Return the (X, Y) coordinate for the center point of the cell that contains the specified text.  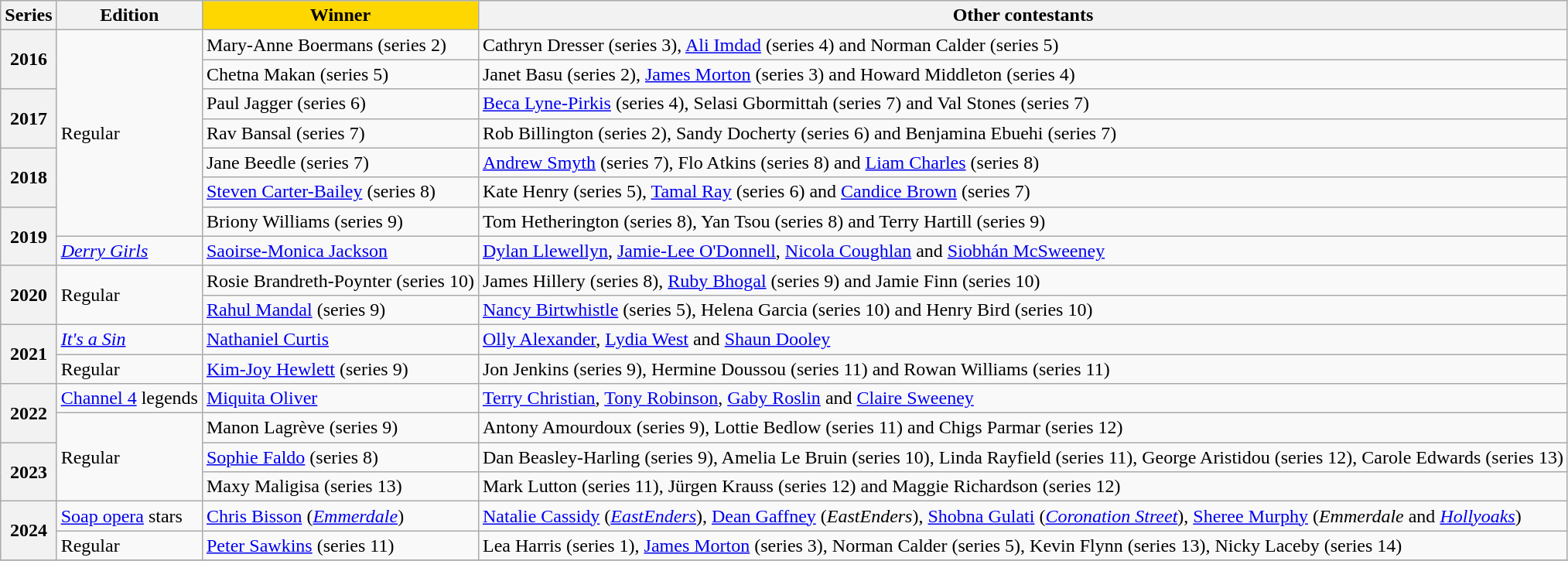
Janet Basu (series 2), James Morton (series 3) and Howard Middleton (series 4) (1023, 74)
2023 (29, 472)
Briony Williams (series 9) (340, 221)
Dan Beasley-Harling (series 9), Amelia Le Bruin (series 10), Linda Rayfield (series 11), George Aristidou (series 12), Carole Edwards (series 13) (1023, 457)
Chris Bisson (Emmerdale) (340, 516)
Saoirse-Monica Jackson (340, 251)
Rosie Brandreth-Poynter (series 10) (340, 280)
Derry Girls (129, 251)
2020 (29, 295)
Steven Carter-Bailey (series 8) (340, 192)
Chetna Makan (series 5) (340, 74)
Sophie Faldo (series 8) (340, 457)
Maxy Maligisa (series 13) (340, 487)
Mark Lutton (series 11), Jürgen Krauss (series 12) and Maggie Richardson (series 12) (1023, 487)
Antony Amourdoux (series 9), Lottie Bedlow (series 11) and Chigs Parmar (series 12) (1023, 428)
Rav Bansal (series 7) (340, 133)
Mary-Anne Boermans (series 2) (340, 45)
Natalie Cassidy (EastEnders), Dean Gaffney (EastEnders), Shobna Gulati (Coronation Street), Sheree Murphy (Emmerdale and Hollyoaks) (1023, 516)
2019 (29, 236)
Edition (129, 15)
Jane Beedle (series 7) (340, 162)
2016 (29, 60)
Rob Billington (series 2), Sandy Docherty (series 6) and Benjamina Ebuehi (series 7) (1023, 133)
Andrew Smyth (series 7), Flo Atkins (series 8) and Liam Charles (series 8) (1023, 162)
2017 (29, 118)
Dylan Llewellyn, Jamie-Lee O'Donnell, Nicola Coughlan and Siobhán McSweeney (1023, 251)
Jon Jenkins (series 9), Hermine Doussou (series 11) and Rowan Williams (series 11) (1023, 369)
2021 (29, 354)
2022 (29, 413)
It's a Sin (129, 339)
Nathaniel Curtis (340, 339)
Other contestants (1023, 15)
Lea Harris (series 1), James Morton (series 3), Norman Calder (series 5), Kevin Flynn (series 13), Nicky Laceby (series 14) (1023, 546)
Soap opera stars (129, 516)
Rahul Mandal (series 9) (340, 310)
Olly Alexander, Lydia West and Shaun Dooley (1023, 339)
Terry Christian, Tony Robinson, Gaby Roslin and Claire Sweeney (1023, 399)
James Hillery (series 8), Ruby Bhogal (series 9) and Jamie Finn (series 10) (1023, 280)
Winner (340, 15)
Tom Hetherington (series 8), Yan Tsou (series 8) and Terry Hartill (series 9) (1023, 221)
Channel 4 legends (129, 399)
Beca Lyne-Pirkis (series 4), Selasi Gbormittah (series 7) and Val Stones (series 7) (1023, 104)
2024 (29, 531)
Series (29, 15)
Miquita Oliver (340, 399)
Paul Jagger (series 6) (340, 104)
Manon Lagrève (series 9) (340, 428)
2018 (29, 177)
Peter Sawkins (series 11) (340, 546)
Kate Henry (series 5), Tamal Ray (series 6) and Candice Brown (series 7) (1023, 192)
Nancy Birtwhistle (series 5), Helena Garcia (series 10) and Henry Bird (series 10) (1023, 310)
Kim-Joy Hewlett (series 9) (340, 369)
Cathryn Dresser (series 3), Ali Imdad (series 4) and Norman Calder (series 5) (1023, 45)
